Search for the cell housing the specified text and yield its (X, Y) center coordinate. 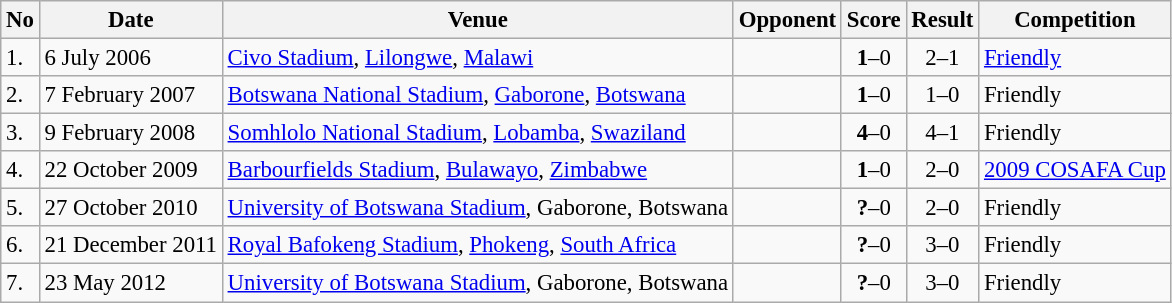
3. (20, 133)
4–1 (942, 133)
6. (20, 245)
Result (942, 20)
7. (20, 283)
Botswana National Stadium, Gaborone, Botswana (478, 95)
Venue (478, 20)
Civo Stadium, Lilongwe, Malawi (478, 58)
22 October 2009 (130, 170)
Opponent (787, 20)
21 December 2011 (130, 245)
2. (20, 95)
7 February 2007 (130, 95)
6 July 2006 (130, 58)
Score (874, 20)
4–0 (874, 133)
Somhlolo National Stadium, Lobamba, Swaziland (478, 133)
1. (20, 58)
23 May 2012 (130, 283)
5. (20, 208)
2–1 (942, 58)
9 February 2008 (130, 133)
Barbourfields Stadium, Bulawayo, Zimbabwe (478, 170)
Competition (1075, 20)
27 October 2010 (130, 208)
4. (20, 170)
Date (130, 20)
No (20, 20)
2009 COSAFA Cup (1075, 170)
Royal Bafokeng Stadium, Phokeng, South Africa (478, 245)
